Search for the cell housing the specified text and yield its (X, Y) center coordinate. 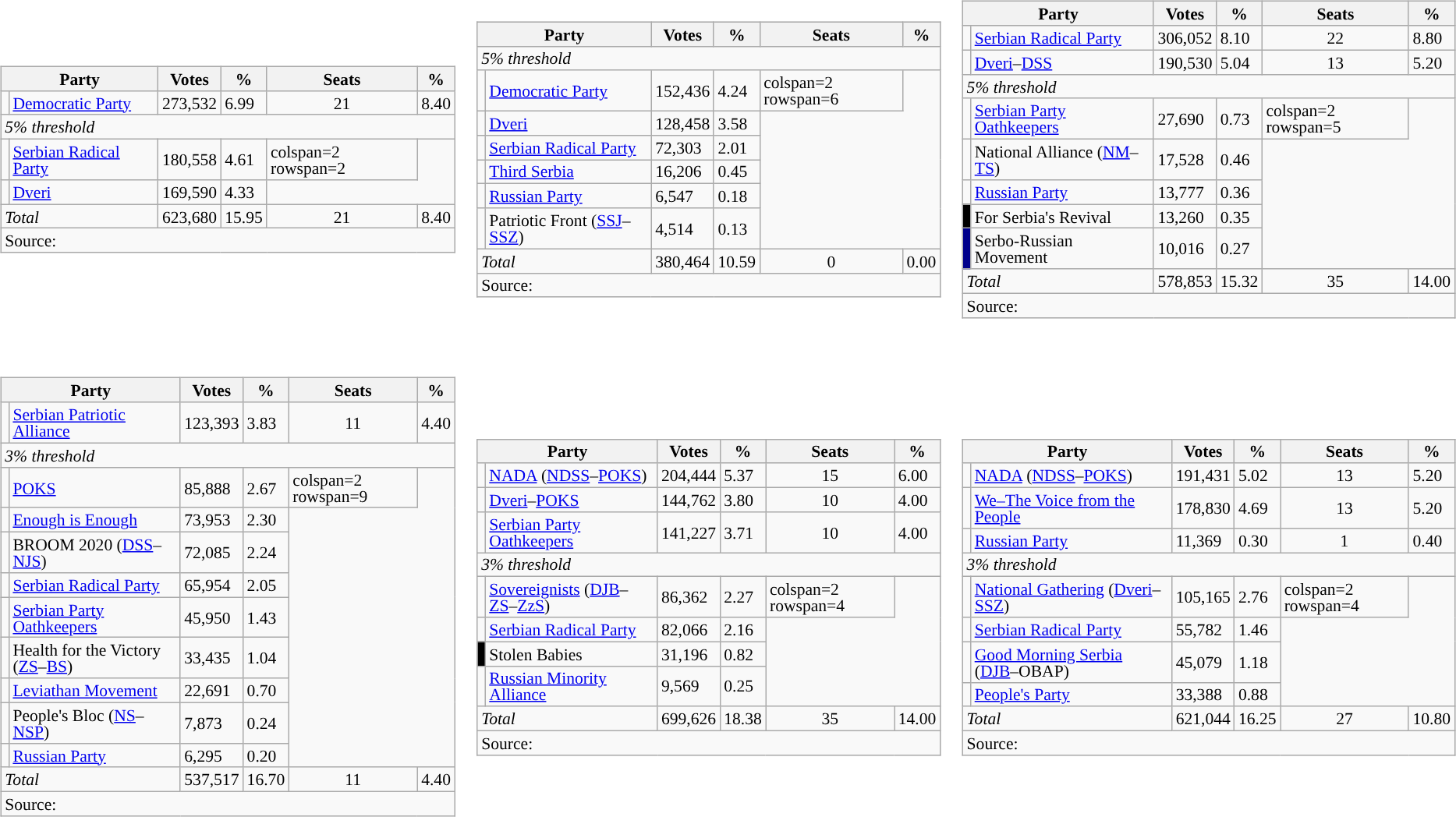
699,626 (689, 719)
4.24 (736, 90)
colspan=2 rowspan=9 (352, 487)
33,388 (1203, 694)
Leviathan Movement (94, 691)
45,079 (1203, 662)
Serbian Patriotic Alliance (94, 423)
Third Serbia (568, 172)
People's Bloc (NS–NSP) (94, 723)
105,165 (1203, 597)
3.71 (742, 532)
Dveri–POKS (571, 499)
72,303 (682, 147)
22 (1335, 37)
Dveri–DSS (1062, 62)
3.83 (267, 423)
16.70 (267, 780)
4.33 (243, 192)
1.43 (267, 617)
623,680 (190, 217)
Stolen Babies (571, 653)
1.18 (1257, 662)
204,444 (689, 476)
55,782 (1203, 630)
128,458 (682, 123)
9,569 (689, 686)
15.95 (243, 217)
22,691 (211, 691)
We–The Voice from the People (1072, 508)
169,590 (190, 192)
6,547 (682, 196)
2.76 (1257, 597)
National Gathering (Dveri–SSZ) (1072, 597)
141,227 (689, 532)
33,435 (211, 658)
4,514 (682, 228)
190,530 (1185, 62)
0.88 (1257, 694)
0.20 (267, 755)
621,044 (1203, 719)
15 (830, 476)
0.45 (736, 172)
8.80 (1432, 37)
Russian Minority Alliance (571, 686)
18.38 (742, 719)
0.73 (1240, 118)
2.27 (742, 597)
National Alliance (NM–TS) (1062, 159)
82,066 (689, 630)
colspan=2 rowspan=2 (342, 159)
BROOM 2020 (DSS–NJS) (94, 553)
27,690 (1185, 118)
86,362 (689, 597)
1 (1344, 539)
6.99 (243, 103)
31,196 (689, 653)
10.80 (1432, 719)
10.59 (736, 260)
4.69 (1257, 508)
578,853 (1185, 281)
5.37 (742, 476)
0.27 (1240, 249)
2.67 (267, 487)
6,295 (211, 755)
10,016 (1185, 249)
152,436 (682, 90)
5.04 (1240, 62)
0.40 (1432, 539)
178,830 (1203, 508)
537,517 (211, 780)
15.32 (1240, 281)
2.16 (742, 630)
Good Morning Serbia (DJB–OBAP) (1072, 662)
2.01 (736, 147)
1.04 (267, 658)
45,950 (211, 617)
Sovereignists (DJB–ZS–ZzS) (571, 597)
0.18 (736, 196)
colspan=2 rowspan=6 (831, 90)
180,558 (190, 159)
8.10 (1240, 37)
0.00 (922, 260)
85,888 (211, 487)
72,085 (211, 553)
16,206 (682, 172)
2.30 (267, 519)
123,393 (211, 423)
11,369 (1203, 539)
3.58 (736, 123)
306,052 (1185, 37)
0.82 (742, 653)
3.80 (742, 499)
People's Party (1072, 694)
Serbo-Russian Movement (1062, 249)
16.25 (1257, 719)
0.35 (1240, 217)
191,431 (1203, 476)
0.24 (267, 723)
Enough is Enough (94, 519)
2.05 (267, 585)
17,528 (1185, 159)
380,464 (682, 260)
144,762 (689, 499)
0.36 (1240, 192)
For Serbia's Revival (1062, 217)
POKS (94, 487)
73,953 (211, 519)
0.13 (736, 228)
65,954 (211, 585)
colspan=2 rowspan=5 (1335, 118)
5.02 (1257, 476)
4.61 (243, 159)
13,777 (1185, 192)
273,532 (190, 103)
0 (831, 260)
Health for the Victory (ZS–BS) (94, 658)
0.46 (1240, 159)
0.70 (267, 691)
1.46 (1257, 630)
6.00 (917, 476)
7,873 (211, 723)
0.30 (1257, 539)
27 (1344, 719)
Patriotic Front (SSJ–SSZ) (568, 228)
0.25 (742, 686)
2.24 (267, 553)
13,260 (1185, 217)
